For the text-containing cell, return its midpoint in (X, Y) coordinate format. 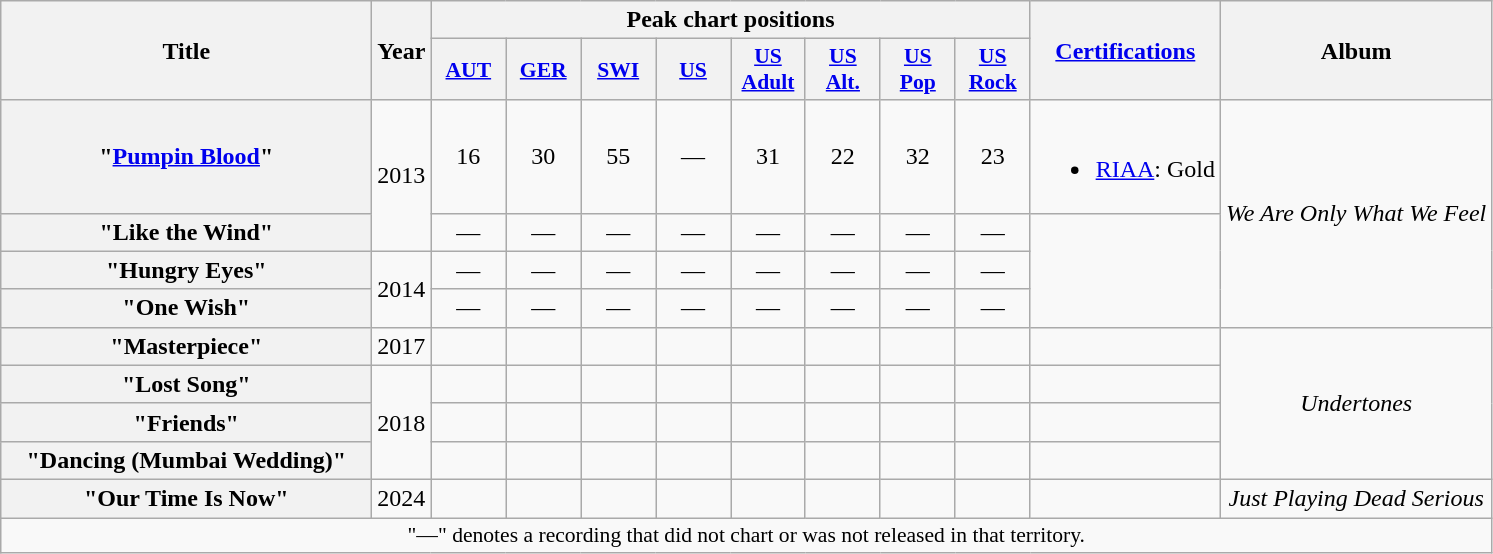
Title (186, 50)
"Friends" (186, 422)
We Are Only What We Feel (1356, 214)
"Like the Wind" (186, 232)
Just Playing Dead Serious (1356, 498)
AUT (468, 70)
Peak chart positions (730, 20)
"—" denotes a recording that did not chart or was not released in that territory. (746, 536)
"One Wish" (186, 308)
"Pumpin Blood" (186, 156)
USPop (918, 70)
Certifications (1125, 50)
2014 (402, 289)
"Dancing (Mumbai Wedding)" (186, 460)
"Our Time Is Now" (186, 498)
US (694, 70)
23 (992, 156)
16 (468, 156)
Album (1356, 50)
RIAA: Gold (1125, 156)
GER (544, 70)
"Lost Song" (186, 384)
SWI (618, 70)
USAlt. (842, 70)
30 (544, 156)
2018 (402, 422)
32 (918, 156)
USAdult (768, 70)
22 (842, 156)
Year (402, 50)
55 (618, 156)
Undertones (1356, 403)
2024 (402, 498)
"Masterpiece" (186, 346)
31 (768, 156)
2013 (402, 176)
"Hungry Eyes" (186, 270)
USRock (992, 70)
2017 (402, 346)
